Output the (X, Y) coordinate of the center of the cell containing the given text.  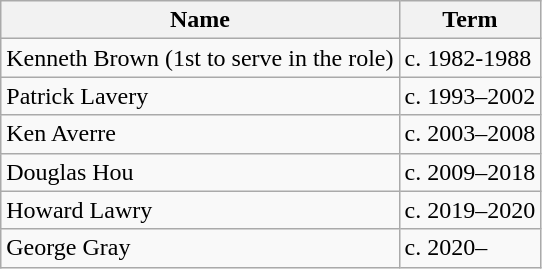
Name (200, 20)
c. 1982-1988 (470, 58)
Kenneth Brown (1st to serve in the role) (200, 58)
George Gray (200, 248)
Patrick Lavery (200, 96)
c. 2020– (470, 248)
c. 1993–2002 (470, 96)
Douglas Hou (200, 172)
Term (470, 20)
c. 2019–2020 (470, 210)
c. 2009–2018 (470, 172)
Ken Averre (200, 134)
Howard Lawry (200, 210)
c. 2003–2008 (470, 134)
